Identify which cell holds the provided text, then report its (X, Y) central coordinate. 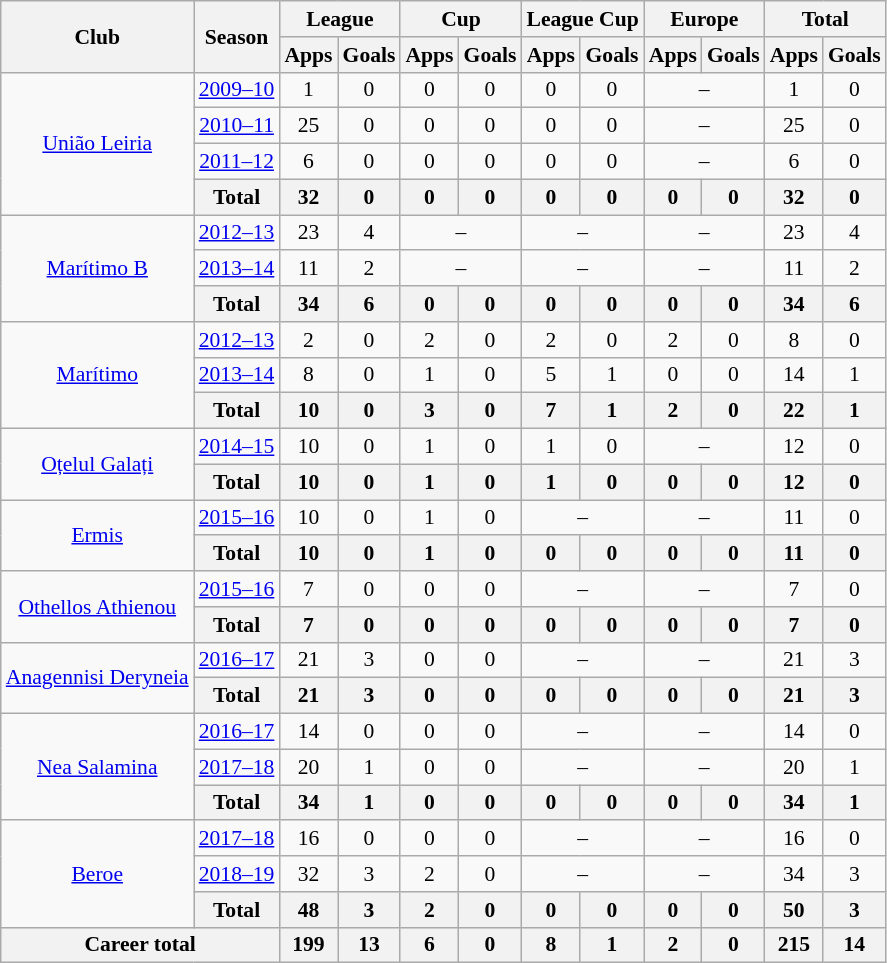
2018–19 (237, 874)
Marítimo (98, 376)
Season (237, 36)
União Leiria (98, 143)
Cup (460, 19)
5 (550, 375)
Ermis (98, 536)
50 (794, 910)
199 (308, 945)
Career total (140, 945)
22 (794, 411)
48 (308, 910)
2010–11 (237, 126)
Europe (704, 19)
League (340, 19)
2011–12 (237, 162)
Nea Salamina (98, 768)
Marítimo B (98, 268)
2014–15 (237, 447)
215 (794, 945)
League Cup (582, 19)
2009–10 (237, 90)
Othellos Athienou (98, 606)
Beroe (98, 874)
Oțelul Galați (98, 464)
Club (98, 36)
Anagennisi Deryneia (98, 678)
13 (370, 945)
